Scan for the cell matching the given text and deliver its (x, y) coordinate at center. 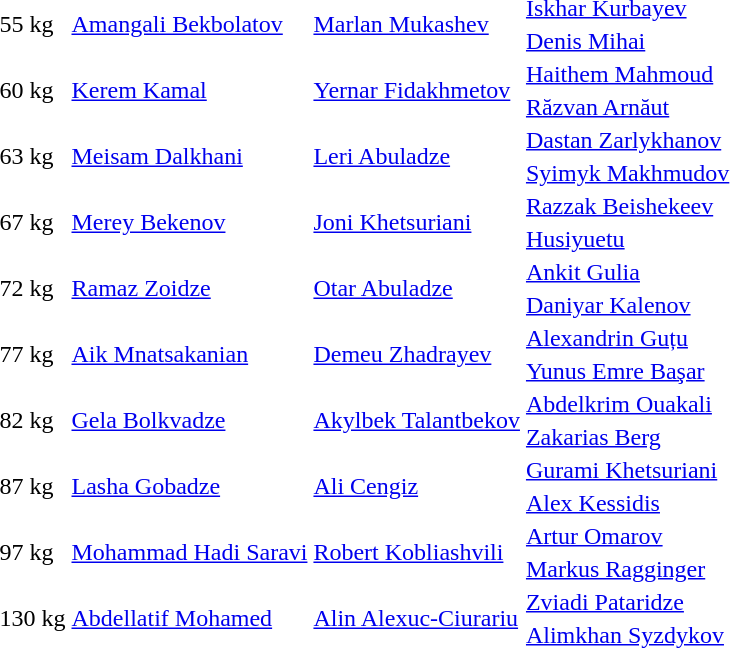
Ankit Gulia (627, 272)
Merey Bekenov (190, 222)
Demeu Zhadrayev (417, 354)
Kerem Kamal (190, 90)
Yernar Fidakhmetov (417, 90)
Aik Mnatsakanian (190, 354)
Razzak Beishekeev (627, 206)
Lasha Gobadze (190, 486)
Leri Abuladze (417, 156)
Gurami Khetsuriani (627, 470)
Markus Ragginger (627, 569)
Meisam Dalkhani (190, 156)
Alexandrin Guțu (627, 338)
Ramaz Zoidze (190, 288)
Haithem Mahmoud (627, 74)
Denis Mihai (627, 41)
Otar Abuladze (417, 288)
Akylbek Talantbekov (417, 420)
Gela Bolkvadze (190, 420)
Joni Khetsuriani (417, 222)
Artur Omarov (627, 536)
Zviadi Pataridze (627, 602)
Husiyuetu (627, 239)
Abdelkrim Ouakali (627, 404)
Yunus Emre Başar (627, 371)
Zakarias Berg (627, 437)
Mohammad Hadi Saravi (190, 552)
Syimyk Makhmudov (627, 173)
Răzvan Arnăut (627, 107)
Dastan Zarlykhanov (627, 140)
Robert Kobliashvili (417, 552)
Ali Cengiz (417, 486)
Alex Kessidis (627, 503)
Daniyar Kalenov (627, 305)
